Determine the [x, y] coordinate at the center of the cell enclosing the given text.  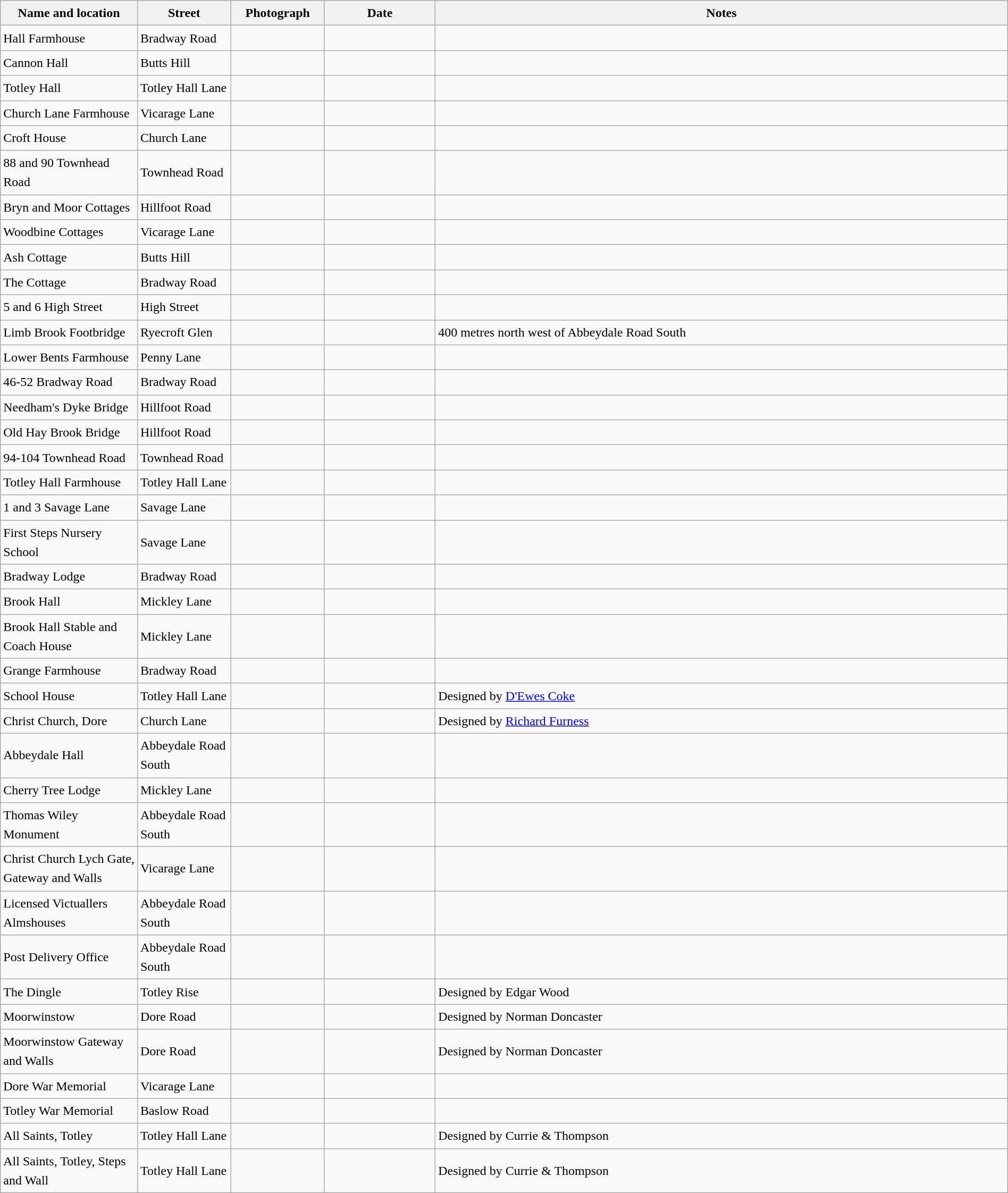
Bryn and Moor Cottages [69, 207]
Name and location [69, 13]
Totley Rise [184, 992]
Lower Bents Farmhouse [69, 357]
Date [380, 13]
Abbeydale Hall [69, 755]
Cherry Tree Lodge [69, 790]
First Steps Nursery School [69, 542]
Designed by D'Ewes Coke [722, 695]
Croft House [69, 138]
Old Hay Brook Bridge [69, 433]
All Saints, Totley [69, 1136]
88 and 90 Townhead Road [69, 172]
5 and 6 High Street [69, 307]
Baslow Road [184, 1111]
Woodbine Cottages [69, 232]
Church Lane Farmhouse [69, 113]
Notes [722, 13]
Brook Hall Stable and Coach House [69, 636]
Bradway Lodge [69, 576]
Limb Brook Footbridge [69, 333]
The Cottage [69, 282]
Christ Church Lych Gate, Gateway and Walls [69, 869]
Moorwinstow Gateway and Walls [69, 1052]
High Street [184, 307]
Ryecroft Glen [184, 333]
Hall Farmhouse [69, 38]
Post Delivery Office [69, 957]
School House [69, 695]
Designed by Richard Furness [722, 721]
Totley Hall [69, 88]
Cannon Hall [69, 63]
Ash Cottage [69, 257]
46-52 Bradway Road [69, 383]
Brook Hall [69, 602]
Needham's Dyke Bridge [69, 407]
The Dingle [69, 992]
Totley Hall Farmhouse [69, 483]
Licensed Victuallers Almshouses [69, 913]
Photograph [278, 13]
Christ Church, Dore [69, 721]
Dore War Memorial [69, 1086]
94-104 Townhead Road [69, 457]
Grange Farmhouse [69, 671]
1 and 3 Savage Lane [69, 507]
Thomas Wiley Monument [69, 825]
Street [184, 13]
400 metres north west of Abbeydale Road South [722, 333]
All Saints, Totley, Steps and Wall [69, 1171]
Designed by Edgar Wood [722, 992]
Totley War Memorial [69, 1111]
Penny Lane [184, 357]
Moorwinstow [69, 1016]
